Determine the (x, y) coordinate at the center of the cell enclosing the given text.  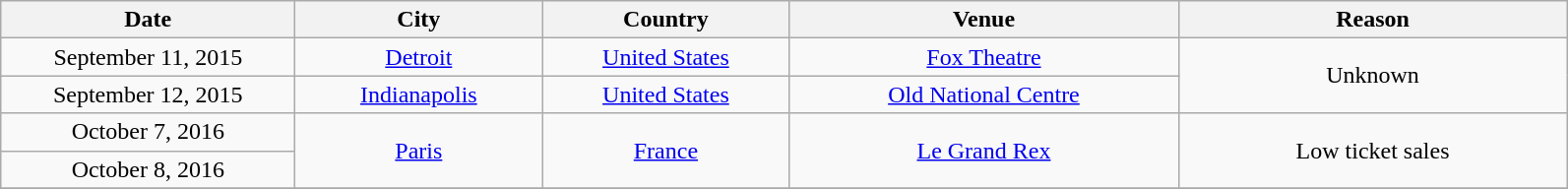
Fox Theatre (984, 57)
Reason (1372, 20)
France (665, 151)
September 12, 2015 (148, 94)
Detroit (419, 57)
Old National Centre (984, 94)
October 8, 2016 (148, 169)
Unknown (1372, 76)
Country (665, 20)
Date (148, 20)
City (419, 20)
Low ticket sales (1372, 151)
Le Grand Rex (984, 151)
September 11, 2015 (148, 57)
Venue (984, 20)
Indianapolis (419, 94)
Paris (419, 151)
October 7, 2016 (148, 132)
